Return the [X, Y] coordinate for the center point of the cell that contains the specified text.  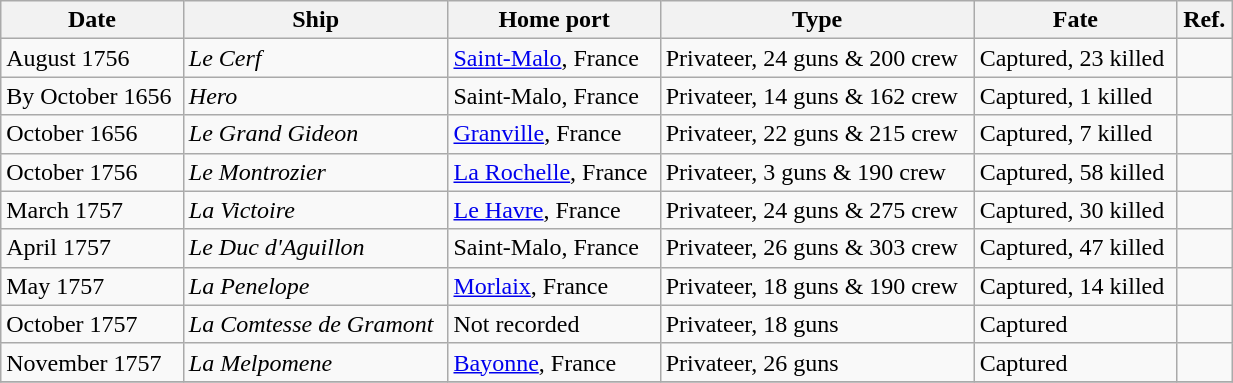
La Victoire [316, 210]
Captured, 1 killed [1076, 96]
Type [817, 20]
Privateer, 24 guns & 200 crew [817, 58]
La Comtesse de Gramont [316, 324]
By October 1656 [92, 96]
August 1756 [92, 58]
October 1757 [92, 324]
Not recorded [554, 324]
Granville, France [554, 134]
May 1757 [92, 286]
Privateer, 14 guns & 162 crew [817, 96]
Fate [1076, 20]
Privateer, 18 guns & 190 crew [817, 286]
Date [92, 20]
Privateer, 26 guns [817, 362]
March 1757 [92, 210]
Hero [316, 96]
La Rochelle, France [554, 172]
Privateer, 18 guns [817, 324]
Ref. [1204, 20]
Bayonne, France [554, 362]
Privateer, 24 guns & 275 crew [817, 210]
Ship [316, 20]
Captured, 23 killed [1076, 58]
Privateer, 3 guns & 190 crew [817, 172]
Home port [554, 20]
Privateer, 22 guns & 215 crew [817, 134]
La Penelope [316, 286]
Morlaix, France [554, 286]
Captured, 14 killed [1076, 286]
April 1757 [92, 248]
Captured, 7 killed [1076, 134]
Captured, 47 killed [1076, 248]
Privateer, 26 guns & 303 crew [817, 248]
La Melpomene [316, 362]
Le Duc d'Aguillon [316, 248]
November 1757 [92, 362]
Le Montrozier [316, 172]
Le Cerf [316, 58]
Captured, 58 killed [1076, 172]
October 1756 [92, 172]
Le Havre, France [554, 210]
Captured, 30 killed [1076, 210]
October 1656 [92, 134]
Le Grand Gideon [316, 134]
